Return (X, Y) of the center of cell containing provided text 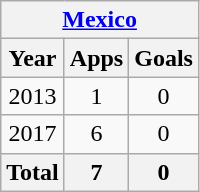
Total (33, 172)
Year (33, 58)
Mexico (100, 20)
2017 (33, 134)
7 (96, 172)
6 (96, 134)
1 (96, 96)
2013 (33, 96)
Apps (96, 58)
Goals (164, 58)
